Determine the (X, Y) coordinate at the center of the cell enclosing the given text.  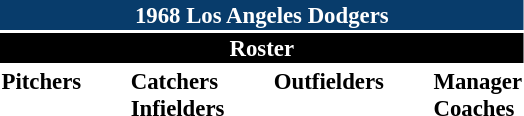
Roster (262, 48)
1968 Los Angeles Dodgers (262, 15)
